Provide the [x, y] coordinate of the cell's center where the given text is located.  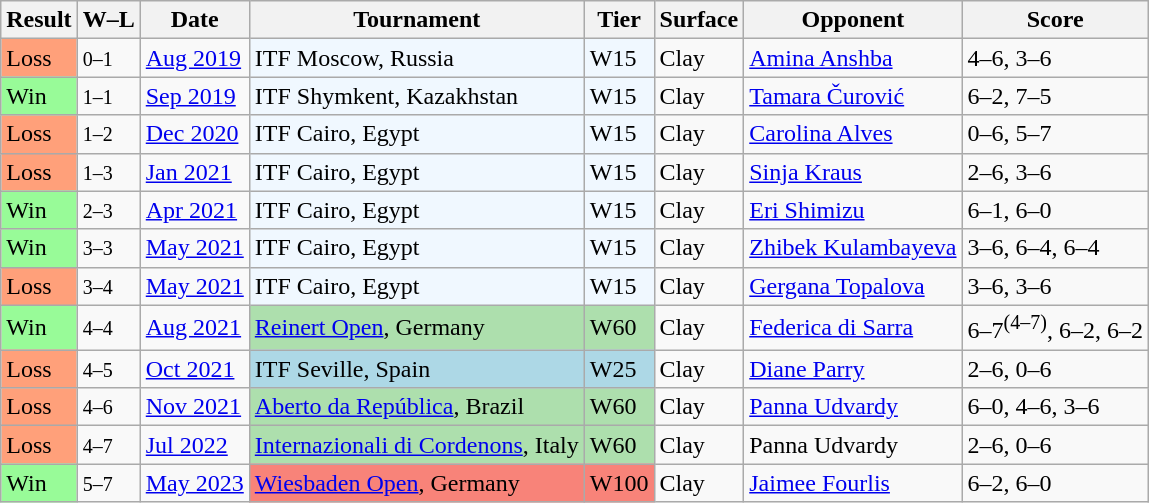
6–7(4–7), 6–2, 6–2 [1055, 328]
1–1 [108, 96]
6–0, 4–6, 3–6 [1055, 407]
Wiesbaden Open, Germany [416, 483]
W25 [619, 369]
3–4 [108, 286]
W100 [619, 483]
6–1, 6–0 [1055, 210]
0–6, 5–7 [1055, 134]
Gergana Topalova [853, 286]
4–6, 3–6 [1055, 58]
Score [1055, 20]
W–L [108, 20]
Opponent [853, 20]
Tamara Čurović [853, 96]
Dec 2020 [194, 134]
3–6, 3–6 [1055, 286]
2–3 [108, 210]
Result [39, 20]
Internazionali di Cordenons, Italy [416, 445]
Aug 2021 [194, 328]
Eri Shimizu [853, 210]
Sinja Kraus [853, 172]
1–3 [108, 172]
1–2 [108, 134]
4–4 [108, 328]
2–6, 3–6 [1055, 172]
4–7 [108, 445]
6–2, 7–5 [1055, 96]
3–3 [108, 248]
Carolina Alves [853, 134]
Reinert Open, Germany [416, 328]
ITF Seville, Spain [416, 369]
Tournament [416, 20]
Jul 2022 [194, 445]
Nov 2021 [194, 407]
4–5 [108, 369]
4–6 [108, 407]
Jaimee Fourlis [853, 483]
Oct 2021 [194, 369]
Aug 2019 [194, 58]
Surface [699, 20]
Aberto da República, Brazil [416, 407]
0–1 [108, 58]
Zhibek Kulambayeva [853, 248]
Amina Anshba [853, 58]
ITF Shymkent, Kazakhstan [416, 96]
Federica di Sarra [853, 328]
Date [194, 20]
3–6, 6–4, 6–4 [1055, 248]
5–7 [108, 483]
Diane Parry [853, 369]
ITF Moscow, Russia [416, 58]
Tier [619, 20]
Jan 2021 [194, 172]
Apr 2021 [194, 210]
Sep 2019 [194, 96]
6–2, 6–0 [1055, 483]
May 2023 [194, 483]
